Return [X, Y] of the center of cell containing provided text 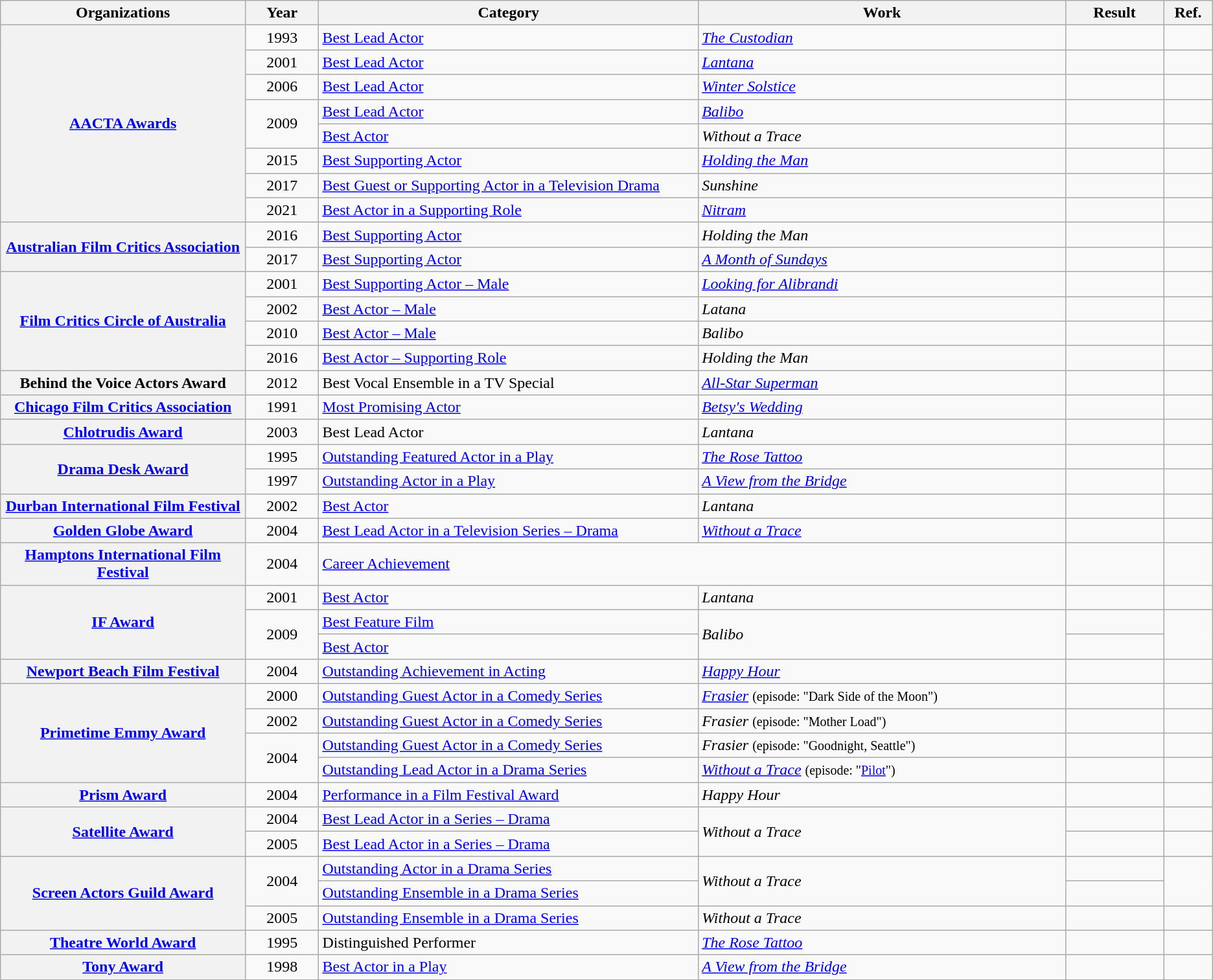
Prism Award [123, 795]
Performance in a Film Festival Award [509, 795]
Outstanding Lead Actor in a Drama Series [509, 770]
1998 [283, 967]
Outstanding Actor in a Play [509, 481]
Year [283, 13]
Frasier (episode: "Mother Load") [883, 721]
Tony Award [123, 967]
1993 [283, 38]
Ref. [1188, 13]
Durban International Film Festival [123, 506]
Hamptons International Film Festival [123, 564]
Film Critics Circle of Australia [123, 321]
2010 [283, 334]
A Month of Sundays [883, 259]
Best Supporting Actor – Male [509, 284]
2012 [283, 383]
Drama Desk Award [123, 469]
2021 [283, 210]
Primetime Emmy Award [123, 733]
2006 [283, 87]
IF Award [123, 622]
Satellite Award [123, 832]
Best Actor – Supporting Role [509, 358]
Best Feature Film [509, 622]
1997 [283, 481]
Best Lead Actor in a Television Series – Drama [509, 530]
2015 [283, 161]
AACTA Awards [123, 124]
Looking for Alibrandi [883, 284]
Outstanding Achievement in Acting [509, 671]
Career Achievement [692, 564]
Latana [883, 309]
Sunshine [883, 185]
Frasier (episode: "Goodnight, Seattle") [883, 746]
Best Vocal Ensemble in a TV Special [509, 383]
Best Guest or Supporting Actor in a Television Drama [509, 185]
Organizations [123, 13]
Newport Beach Film Festival [123, 671]
Winter Solstice [883, 87]
Distinguished Performer [509, 942]
1991 [283, 407]
Best Actor in a Supporting Role [509, 210]
Result [1115, 13]
The Custodian [883, 38]
Theatre World Award [123, 942]
2000 [283, 696]
Best Actor in a Play [509, 967]
Frasier (episode: "Dark Side of the Moon") [883, 696]
Work [883, 13]
Most Promising Actor [509, 407]
Nitram [883, 210]
Category [509, 13]
Behind the Voice Actors Award [123, 383]
2003 [283, 432]
Outstanding Actor in a Drama Series [509, 869]
Chicago Film Critics Association [123, 407]
Screen Actors Guild Award [123, 893]
Betsy's Wedding [883, 407]
Outstanding Featured Actor in a Play [509, 457]
Golden Globe Award [123, 530]
Without a Trace (episode: "Pilot") [883, 770]
Chlotrudis Award [123, 432]
Australian Film Critics Association [123, 247]
All-Star Superman [883, 383]
